Output the (x, y) coordinate of the center of the cell containing the given text.  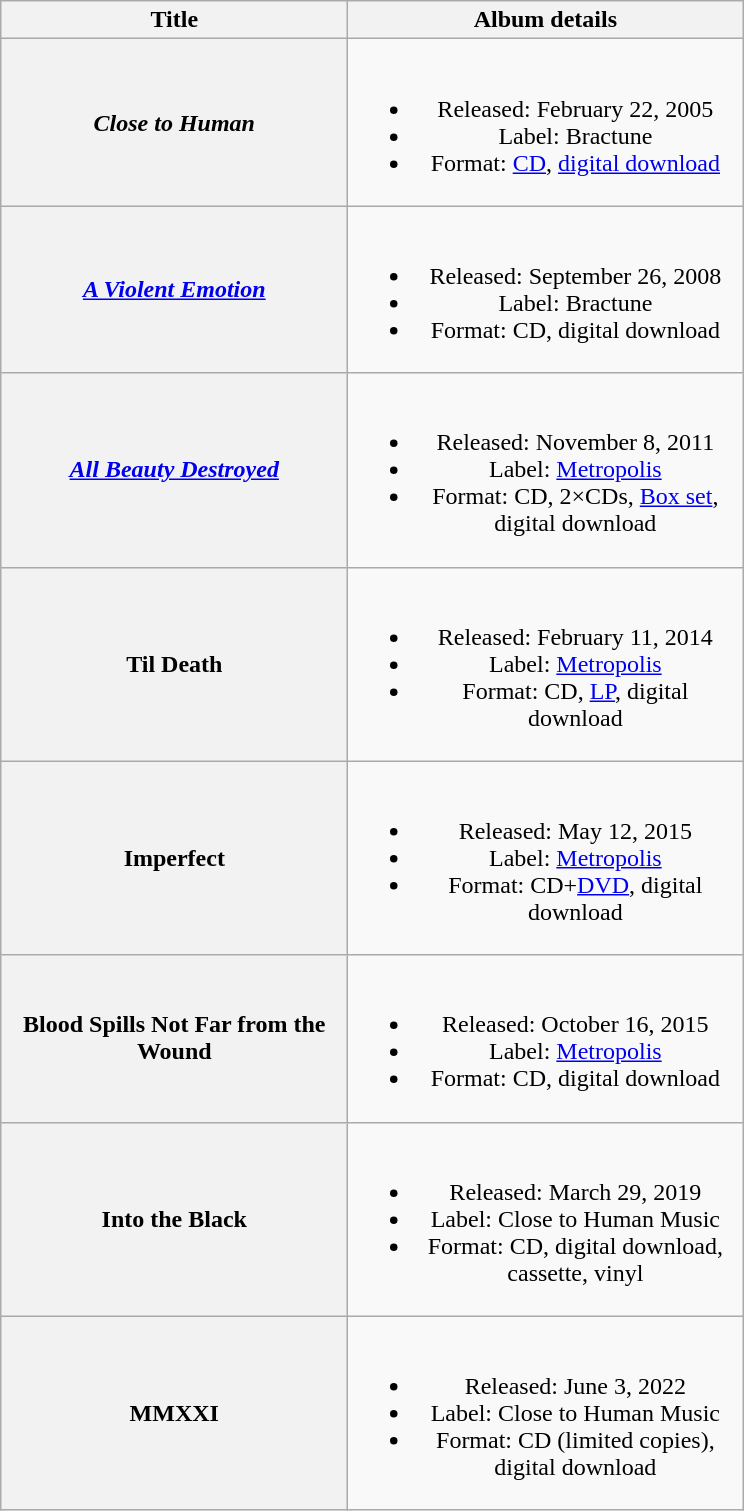
Released: May 12, 2015Label: Metropolis Format: CD+DVD, digital download (546, 858)
Released: September 26, 2008Label: Bractune Format: CD, digital download (546, 290)
Released: February 22, 2005Label: Bractune Format: CD, digital download (546, 122)
Released: February 11, 2014Label: Metropolis Format: CD, LP, digital download (546, 664)
Blood Spills Not Far from the Wound (174, 1038)
Imperfect (174, 858)
A Violent Emotion (174, 290)
Into the Black (174, 1219)
Released: March 29, 2019Label: Close to Human MusicFormat: CD, digital download, cassette, vinyl (546, 1219)
Close to Human (174, 122)
Released: June 3, 2022Label: Close to Human MusicFormat: CD (limited copies), digital download (546, 1413)
Til Death (174, 664)
Title (174, 20)
Released: November 8, 2011Label: Metropolis Format: CD, 2×CDs, Box set, digital download (546, 470)
Album details (546, 20)
Released: October 16, 2015Label: Metropolis Format: CD, digital download (546, 1038)
All Beauty Destroyed (174, 470)
MMXXI (174, 1413)
